For the text-containing cell, return its midpoint in [x, y] coordinate format. 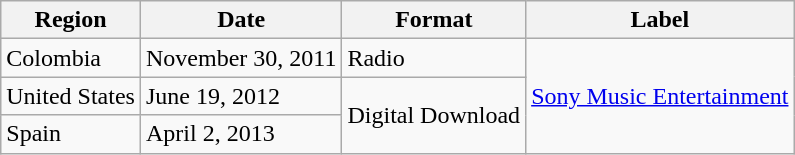
Label [660, 20]
Region [71, 20]
April 2, 2013 [240, 134]
United States [71, 96]
Radio [434, 58]
Date [240, 20]
June 19, 2012 [240, 96]
Sony Music Entertainment [660, 96]
Digital Download [434, 115]
Format [434, 20]
Colombia [71, 58]
Spain [71, 134]
November 30, 2011 [240, 58]
